Return the (X, Y) coordinate for the center point of the cell that contains the specified text.  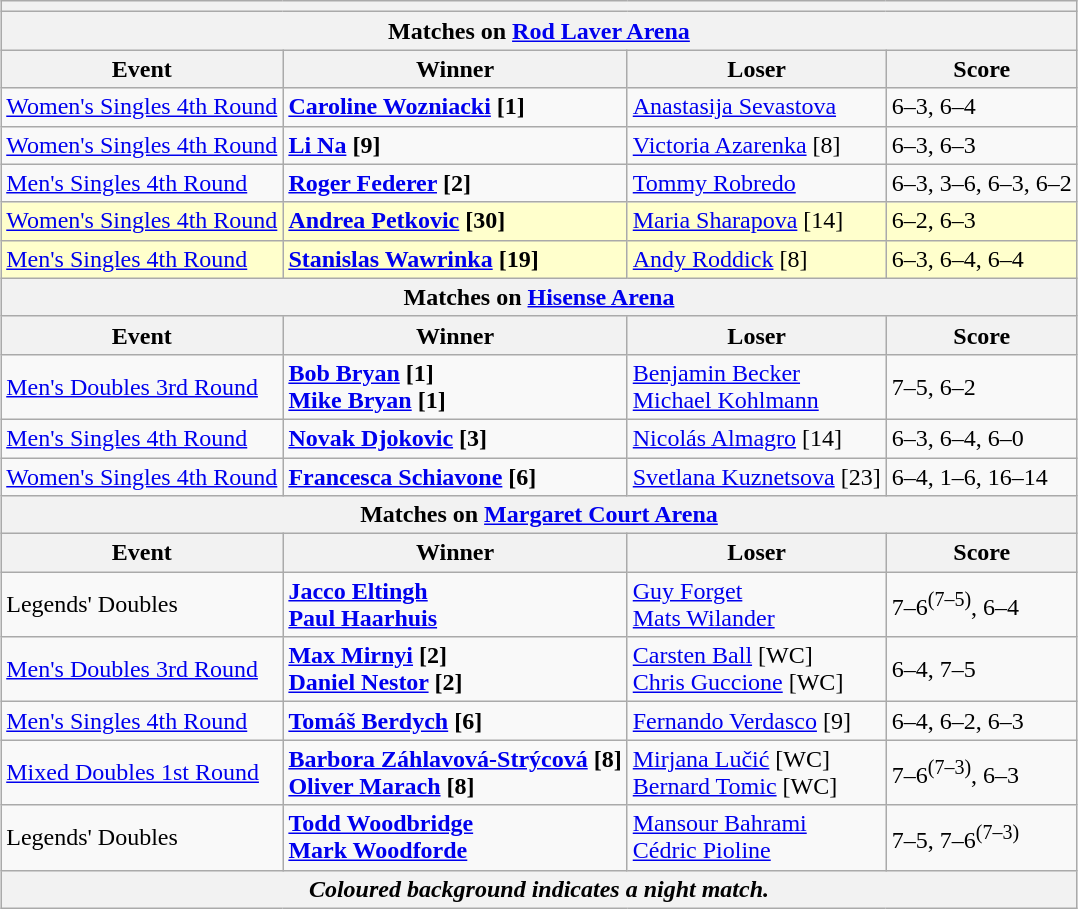
Victoria Azarenka [8] (756, 145)
Matches on Margaret Court Arena (540, 515)
6–3, 3–6, 6–3, 6–2 (982, 183)
Stanislas Wawrinka [19] (455, 259)
7–5, 7–6(7–3) (982, 838)
Novak Djokovic [3] (455, 438)
7–6(7–5), 6–4 (982, 604)
Benjamin Becker Michael Kohlmann (756, 386)
Svetlana Kuznetsova [23] (756, 477)
Coloured background indicates a night match. (540, 889)
Bob Bryan [1] Mike Bryan [1] (455, 386)
Matches on Rod Laver Arena (540, 31)
Nicolás Almagro [14] (756, 438)
Barbora Záhlavová-Strýcová [8] Oliver Marach [8] (455, 772)
Max Mirnyi [2] Daniel Nestor [2] (455, 670)
6–4, 1–6, 16–14 (982, 477)
7–5, 6–2 (982, 386)
6–2, 6–3 (982, 221)
Andy Roddick [8] (756, 259)
6–3, 6–4, 6–0 (982, 438)
Mirjana Lučić [WC] Bernard Tomic [WC] (756, 772)
6–3, 6–3 (982, 145)
Mixed Doubles 1st Round (142, 772)
Tomáš Berdych [6] (455, 721)
6–3, 6–4, 6–4 (982, 259)
6–3, 6–4 (982, 107)
Matches on Hisense Arena (540, 297)
Tommy Robredo (756, 183)
Francesca Schiavone [6] (455, 477)
Li Na [9] (455, 145)
Guy Forget Mats Wilander (756, 604)
Fernando Verdasco [9] (756, 721)
Carsten Ball [WC] Chris Guccione [WC] (756, 670)
Andrea Petkovic [30] (455, 221)
Maria Sharapova [14] (756, 221)
6–4, 6–2, 6–3 (982, 721)
7–6(7–3), 6–3 (982, 772)
Caroline Wozniacki [1] (455, 107)
Anastasija Sevastova (756, 107)
Roger Federer [2] (455, 183)
Todd Woodbridge Mark Woodforde (455, 838)
Mansour Bahrami Cédric Pioline (756, 838)
6–4, 7–5 (982, 670)
Jacco Eltingh Paul Haarhuis (455, 604)
